Find where the given text appears and provide that cell's center as (X, Y) coordinate. 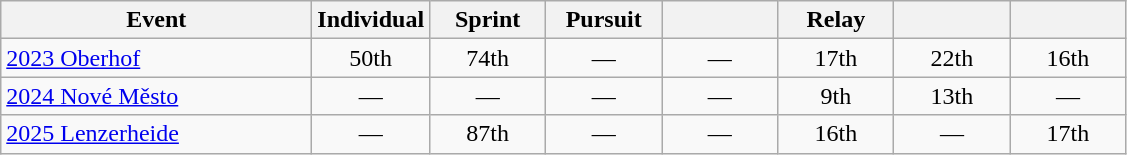
Sprint (488, 20)
Pursuit (604, 20)
50th (371, 58)
9th (836, 96)
22th (952, 58)
2024 Nové Město (156, 96)
2023 Oberhof (156, 58)
74th (488, 58)
13th (952, 96)
Individual (371, 20)
Event (156, 20)
87th (488, 134)
2025 Lenzerheide (156, 134)
Relay (836, 20)
